For the text-containing cell, return its midpoint in (X, Y) coordinate format. 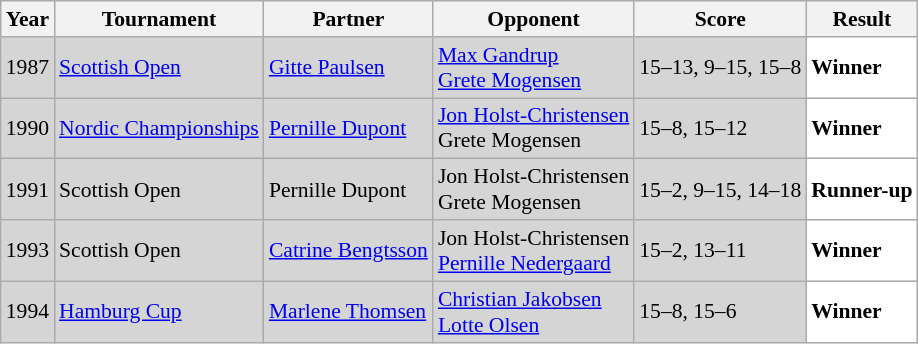
Partner (348, 19)
15–13, 9–15, 15–8 (720, 68)
15–8, 15–6 (720, 312)
Nordic Championships (159, 128)
Year (28, 19)
1990 (28, 128)
15–2, 13–11 (720, 250)
1994 (28, 312)
Gitte Paulsen (348, 68)
Runner-up (862, 190)
Result (862, 19)
Tournament (159, 19)
Catrine Bengtsson (348, 250)
Christian Jakobsen Lotte Olsen (534, 312)
1987 (28, 68)
1993 (28, 250)
Score (720, 19)
1991 (28, 190)
Hamburg Cup (159, 312)
Max Gandrup Grete Mogensen (534, 68)
15–2, 9–15, 14–18 (720, 190)
15–8, 15–12 (720, 128)
Jon Holst-Christensen Pernille Nedergaard (534, 250)
Opponent (534, 19)
Marlene Thomsen (348, 312)
